Detect which cell encompasses the target text, then output its (X, Y) center coordinate. 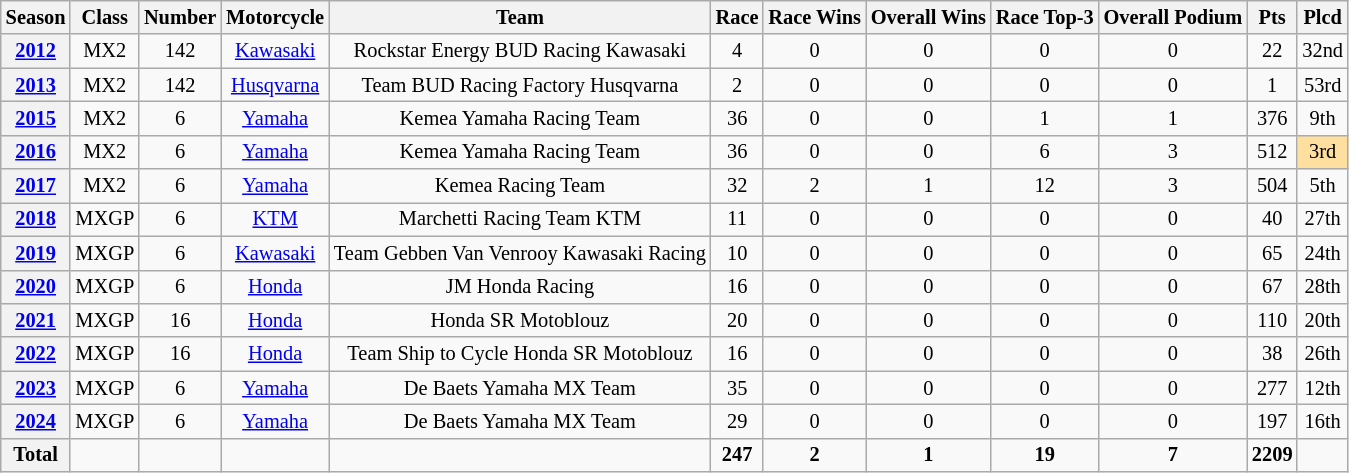
2017 (36, 186)
Plcd (1322, 17)
2023 (36, 388)
53rd (1322, 85)
27th (1322, 219)
2019 (36, 253)
2021 (36, 320)
JM Honda Racing (520, 287)
35 (738, 388)
Kemea Racing Team (520, 186)
376 (1272, 118)
504 (1272, 186)
2018 (36, 219)
2209 (1272, 455)
110 (1272, 320)
38 (1272, 354)
Season (36, 17)
Team BUD Racing Factory Husqvarna (520, 85)
7 (1173, 455)
28th (1322, 287)
2012 (36, 51)
22 (1272, 51)
2024 (36, 421)
Marchetti Racing Team KTM (520, 219)
12th (1322, 388)
197 (1272, 421)
277 (1272, 388)
40 (1272, 219)
2015 (36, 118)
Rockstar Energy BUD Racing Kawasaki (520, 51)
Team Gebben Van Venrooy Kawasaki Racing (520, 253)
4 (738, 51)
5th (1322, 186)
Motorcycle (275, 17)
512 (1272, 152)
10 (738, 253)
11 (738, 219)
Team Ship to Cycle Honda SR Motoblouz (520, 354)
Total (36, 455)
20 (738, 320)
32nd (1322, 51)
20th (1322, 320)
9th (1322, 118)
32 (738, 186)
2013 (36, 85)
67 (1272, 287)
19 (1045, 455)
2022 (36, 354)
Team (520, 17)
65 (1272, 253)
24th (1322, 253)
29 (738, 421)
Race Wins (814, 17)
16th (1322, 421)
Husqvarna (275, 85)
26th (1322, 354)
2020 (36, 287)
Class (104, 17)
2016 (36, 152)
Overall Wins (928, 17)
Race Top-3 (1045, 17)
Pts (1272, 17)
3rd (1322, 152)
Honda SR Motoblouz (520, 320)
Overall Podium (1173, 17)
247 (738, 455)
12 (1045, 186)
Race (738, 17)
KTM (275, 219)
Number (180, 17)
